Detect which cell encompasses the target text, then output its [x, y] center coordinate. 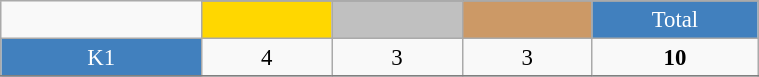
4 [267, 58]
Total [674, 20]
K1 [102, 58]
10 [674, 58]
